Detect which cell encompasses the target text, then output its [X, Y] center coordinate. 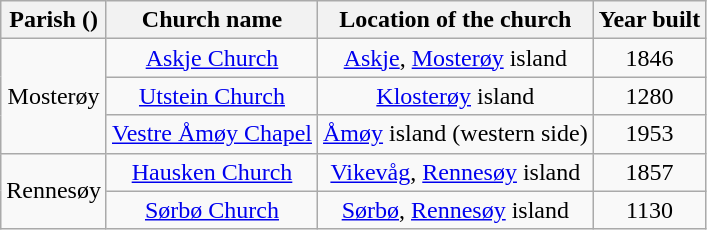
1280 [650, 96]
Utstein Church [212, 96]
Vestre Åmøy Chapel [212, 134]
Sørbø, Rennesøy island [456, 210]
1846 [650, 58]
Year built [650, 20]
Mosterøy [54, 96]
Rennesøy [54, 191]
Vikevåg, Rennesøy island [456, 172]
Askje, Mosterøy island [456, 58]
1857 [650, 172]
Location of the church [456, 20]
Sørbø Church [212, 210]
1130 [650, 210]
Hausken Church [212, 172]
Church name [212, 20]
Åmøy island (western side) [456, 134]
Askje Church [212, 58]
Parish () [54, 20]
Klosterøy island [456, 96]
1953 [650, 134]
